Identify which cell holds the provided text, then report its [x, y] central coordinate. 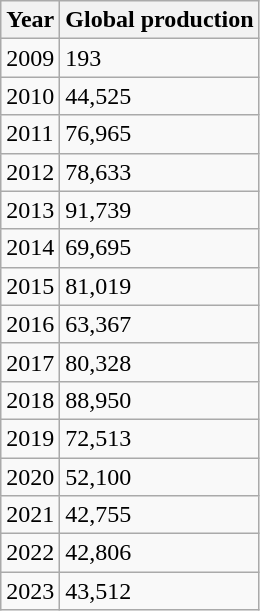
72,513 [160, 438]
91,739 [160, 210]
2009 [30, 58]
2014 [30, 248]
2012 [30, 172]
42,806 [160, 553]
78,633 [160, 172]
2021 [30, 515]
2011 [30, 134]
63,367 [160, 324]
2010 [30, 96]
81,019 [160, 286]
2020 [30, 477]
52,100 [160, 477]
2022 [30, 553]
44,525 [160, 96]
2018 [30, 400]
42,755 [160, 515]
Year [30, 20]
2023 [30, 591]
2016 [30, 324]
2015 [30, 286]
69,695 [160, 248]
43,512 [160, 591]
76,965 [160, 134]
2019 [30, 438]
2017 [30, 362]
88,950 [160, 400]
Global production [160, 20]
80,328 [160, 362]
2013 [30, 210]
193 [160, 58]
